Capture the cell that displays the provided text and extract its [x, y] central coordinate. 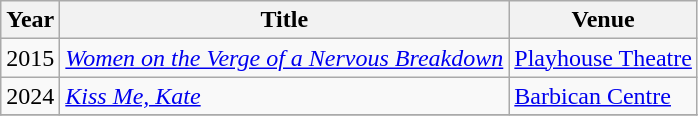
2024 [30, 96]
Women on the Verge of a Nervous Breakdown [284, 58]
Playhouse Theatre [604, 58]
Barbican Centre [604, 96]
Year [30, 20]
Kiss Me, Kate [284, 96]
Venue [604, 20]
Title [284, 20]
2015 [30, 58]
